Detect which cell encompasses the target text, then output its (x, y) center coordinate. 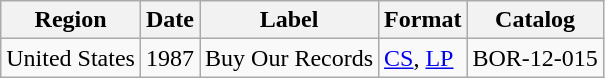
Label (290, 20)
Region (71, 20)
Date (170, 20)
Buy Our Records (290, 58)
Format (423, 20)
United States (71, 58)
BOR-12-015 (535, 58)
Catalog (535, 20)
CS, LP (423, 58)
1987 (170, 58)
